Determine the [x, y] coordinate at the center of the cell enclosing the given text.  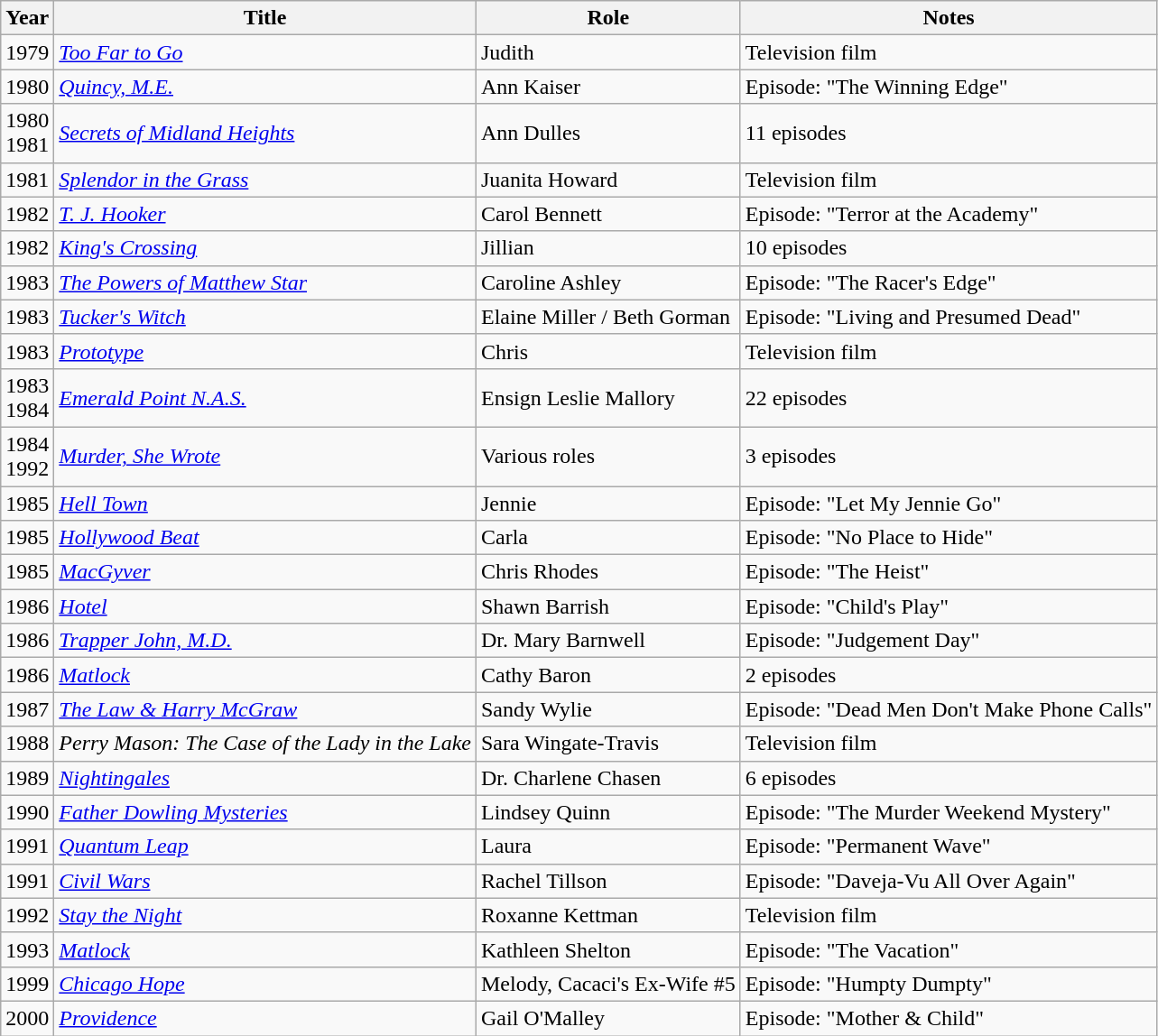
Episode: "The Racer's Edge" [949, 282]
Hotel [265, 606]
Sandy Wylie [608, 709]
Role [608, 18]
Caroline Ashley [608, 282]
19801981 [27, 134]
Episode: "No Place to Hide" [949, 538]
Episode: "The Heist" [949, 572]
Chris [608, 351]
1999 [27, 984]
Roxanne Kettman [608, 915]
Episode: "Child's Play" [949, 606]
10 episodes [949, 248]
Episode: "Terror at the Academy" [949, 214]
The Powers of Matthew Star [265, 282]
Ann Kaiser [608, 87]
Shawn Barrish [608, 606]
Melody, Cacaci's Ex-Wife #5 [608, 984]
Too Far to Go [265, 52]
Laura [608, 846]
3 episodes [949, 457]
Judith [608, 52]
Splendor in the Grass [265, 180]
Chicago Hope [265, 984]
Sara Wingate-Travis [608, 744]
Episode: "Humpty Dumpty" [949, 984]
Episode: "Mother & Child" [949, 1018]
Episode: "The Winning Edge" [949, 87]
Title [265, 18]
King's Crossing [265, 248]
Secrets of Midland Heights [265, 134]
Dr. Charlene Chasen [608, 778]
T. J. Hooker [265, 214]
Episode: "The Murder Weekend Mystery" [949, 812]
2000 [27, 1018]
Quantum Leap [265, 846]
Lindsey Quinn [608, 812]
Episode: "Judgement Day" [949, 641]
Prototype [265, 351]
19831984 [27, 397]
Murder, She Wrote [265, 457]
Episode: "Permanent Wave" [949, 846]
The Law & Harry McGraw [265, 709]
Father Dowling Mysteries [265, 812]
1992 [27, 915]
Cathy Baron [608, 675]
Carol Bennett [608, 214]
Elaine Miller / Beth Gorman [608, 317]
Carla [608, 538]
Episode: "Daveja-Vu All Over Again" [949, 881]
Notes [949, 18]
1988 [27, 744]
Episode: "Dead Men Don't Make Phone Calls" [949, 709]
1981 [27, 180]
Perry Mason: The Case of the Lady in the Lake [265, 744]
Episode: "Let My Jennie Go" [949, 503]
Quincy, M.E. [265, 87]
Episode: "Living and Presumed Dead" [949, 317]
Episode: "The Vacation" [949, 949]
Emerald Point N.A.S. [265, 397]
Dr. Mary Barnwell [608, 641]
19841992 [27, 457]
Various roles [608, 457]
11 episodes [949, 134]
Gail O'Malley [608, 1018]
1987 [27, 709]
Jennie [608, 503]
Hollywood Beat [265, 538]
Civil Wars [265, 881]
Kathleen Shelton [608, 949]
Chris Rhodes [608, 572]
Tucker's Witch [265, 317]
Hell Town [265, 503]
1980 [27, 87]
Trapper John, M.D. [265, 641]
Ensign Leslie Mallory [608, 397]
Nightingales [265, 778]
Juanita Howard [608, 180]
2 episodes [949, 675]
1993 [27, 949]
1979 [27, 52]
Ann Dulles [608, 134]
Year [27, 18]
MacGyver [265, 572]
Stay the Night [265, 915]
22 episodes [949, 397]
1990 [27, 812]
Providence [265, 1018]
6 episodes [949, 778]
Jillian [608, 248]
Rachel Tillson [608, 881]
1989 [27, 778]
